Return the [X, Y] coordinate for the center point of the cell that contains the specified text.  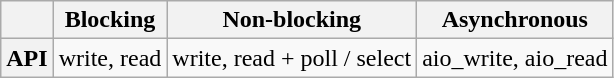
Non-blocking [292, 20]
Blocking [110, 20]
Asynchronous [515, 20]
API [27, 58]
aio_write, aio_read [515, 58]
write, read [110, 58]
write, read + poll / select [292, 58]
